Extract the (X, Y) coordinate from the center of the cell holding the provided text.  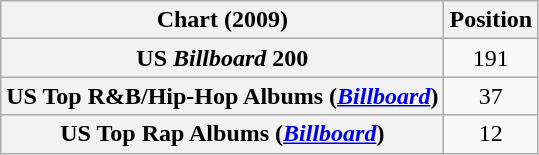
Position (491, 20)
191 (491, 58)
Chart (2009) (222, 20)
US Top R&B/Hip-Hop Albums (Billboard) (222, 96)
US Top Rap Albums (Billboard) (222, 134)
12 (491, 134)
US Billboard 200 (222, 58)
37 (491, 96)
